Search for the cell housing the specified text and yield its [x, y] center coordinate. 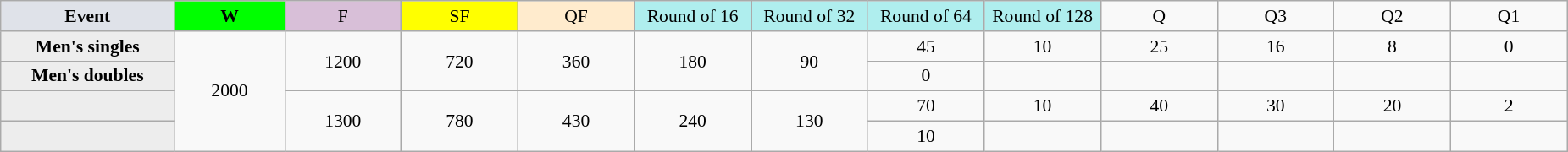
QF [576, 16]
1200 [343, 61]
Q3 [1276, 16]
430 [576, 122]
Men's doubles [88, 76]
30 [1276, 106]
Men's singles [88, 46]
SF [460, 16]
70 [926, 106]
1300 [343, 122]
Event [88, 16]
Q [1159, 16]
Round of 16 [693, 16]
180 [693, 61]
240 [693, 122]
Round of 128 [1043, 16]
Q1 [1509, 16]
8 [1393, 46]
F [343, 16]
780 [460, 122]
720 [460, 61]
40 [1159, 106]
20 [1393, 106]
2 [1509, 106]
16 [1276, 46]
25 [1159, 46]
360 [576, 61]
45 [926, 46]
Round of 64 [926, 16]
130 [809, 122]
2000 [230, 91]
W [230, 16]
Q2 [1393, 16]
Round of 32 [809, 16]
90 [809, 61]
